From the cell containing the given text, extract its center point as [X, Y] coordinate. 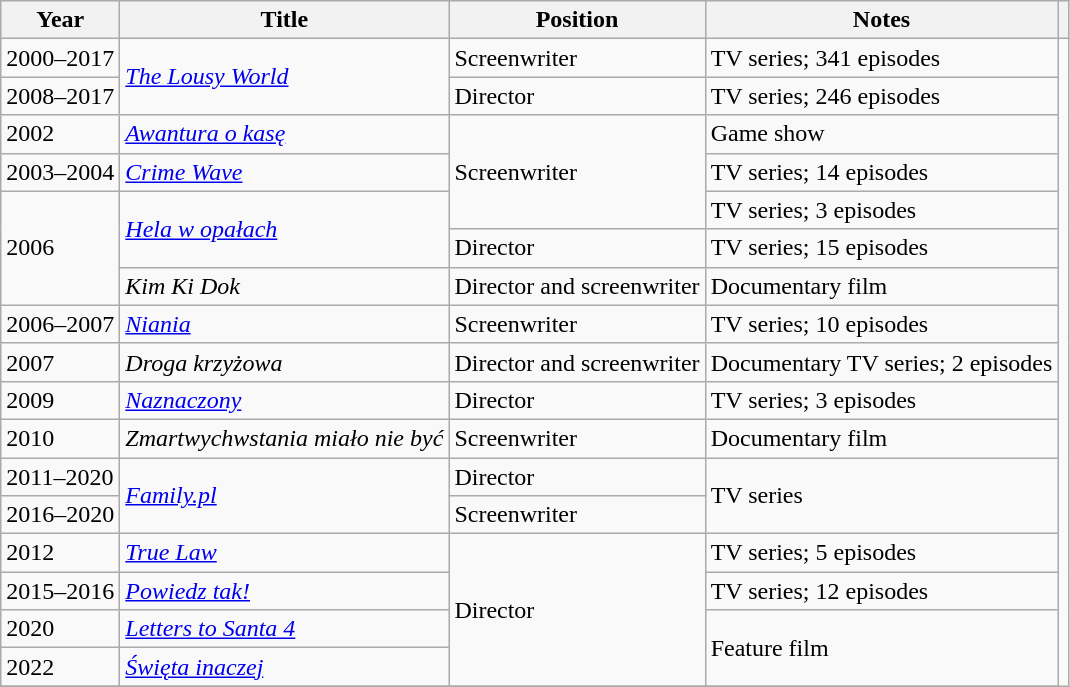
TV series [882, 496]
Naznaczony [284, 400]
Position [577, 20]
2006 [60, 248]
TV series; 5 episodes [882, 553]
2016–2020 [60, 515]
TV series; 14 episodes [882, 172]
The Lousy World [284, 77]
2003–2004 [60, 172]
TV series; 341 episodes [882, 58]
Game show [882, 134]
2022 [60, 667]
Title [284, 20]
Niania [284, 324]
Droga krzyżowa [284, 362]
Zmartwychwstania miało nie być [284, 438]
2007 [60, 362]
TV series; 15 episodes [882, 248]
2020 [60, 629]
2008–2017 [60, 96]
Notes [882, 20]
2012 [60, 553]
Święta inaczej [284, 667]
TV series; 10 episodes [882, 324]
Year [60, 20]
2006–2007 [60, 324]
2011–2020 [60, 477]
Documentary TV series; 2 episodes [882, 362]
Family.pl [284, 496]
2000–2017 [60, 58]
Awantura o kasę [284, 134]
Letters to Santa 4 [284, 629]
Crime Wave [284, 172]
TV series; 246 episodes [882, 96]
Powiedz tak! [284, 591]
2002 [60, 134]
TV series; 12 episodes [882, 591]
2015–2016 [60, 591]
Feature film [882, 648]
True Law [284, 553]
Hela w opałach [284, 229]
2010 [60, 438]
2009 [60, 400]
Kim Ki Dok [284, 286]
